For the text-containing cell, return its midpoint in (X, Y) coordinate format. 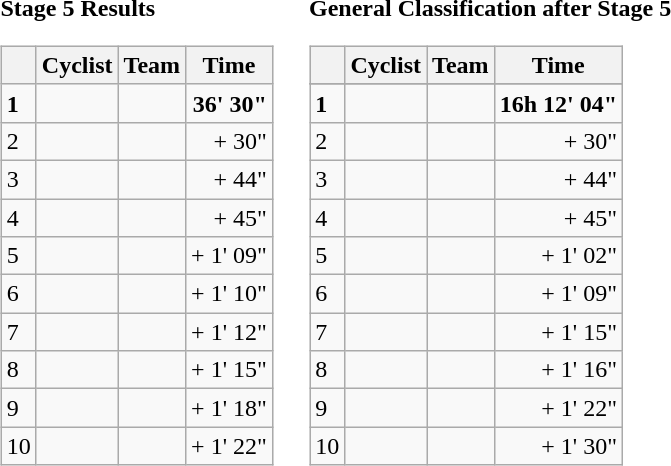
+ 1' 12" (230, 332)
+ 1' 18" (230, 408)
16h 12' 04" (558, 103)
+ 1' 10" (230, 294)
+ 1' 02" (558, 256)
+ 1' 30" (558, 446)
36' 30" (230, 103)
+ 1' 16" (558, 370)
